From the cell containing the given text, extract its center point as (x, y) coordinate. 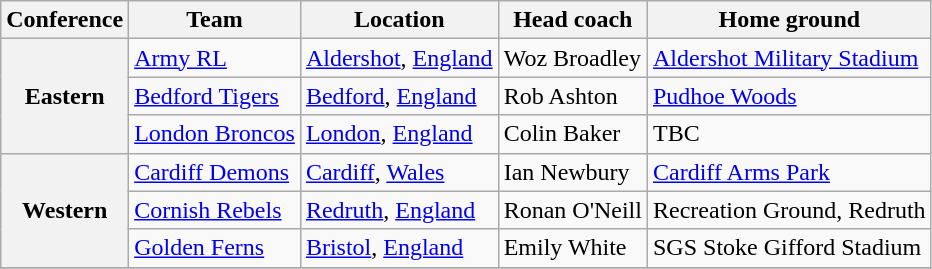
SGS Stoke Gifford Stadium (789, 248)
Emily White (572, 248)
Woz Broadley (572, 58)
Conference (65, 20)
Rob Ashton (572, 96)
TBC (789, 134)
Golden Ferns (215, 248)
Bedford, England (399, 96)
Team (215, 20)
Bedford Tigers (215, 96)
Western (65, 210)
Redruth, England (399, 210)
Ronan O'Neill (572, 210)
Aldershot Military Stadium (789, 58)
Home ground (789, 20)
Cardiff Arms Park (789, 172)
London Broncos (215, 134)
Head coach (572, 20)
Colin Baker (572, 134)
Cardiff Demons (215, 172)
Recreation Ground, Redruth (789, 210)
London, England (399, 134)
Pudhoe Woods (789, 96)
Cardiff, Wales (399, 172)
Bristol, England (399, 248)
Eastern (65, 96)
Army RL (215, 58)
Location (399, 20)
Aldershot, England (399, 58)
Ian Newbury (572, 172)
Cornish Rebels (215, 210)
